From the cell containing the given text, extract its center point as [X, Y] coordinate. 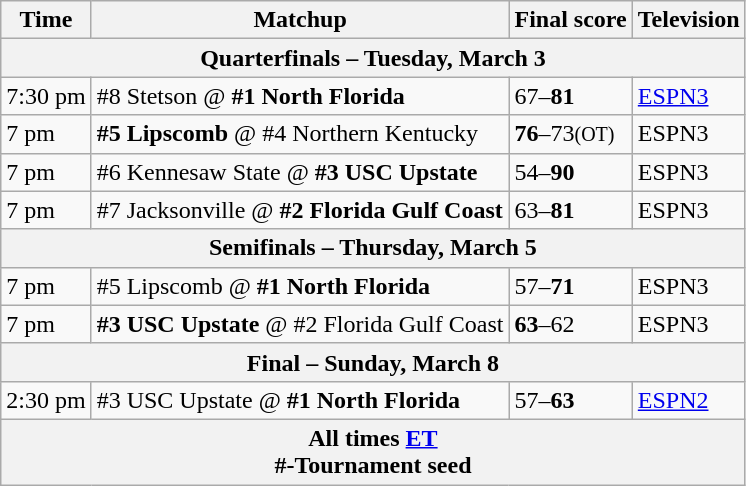
Final – Sunday, March 8 [373, 362]
Final score [570, 20]
57–71 [570, 286]
#6 Kennesaw State @ #3 USC Upstate [300, 172]
7:30 pm [46, 96]
Time [46, 20]
#8 Stetson @ #1 North Florida [300, 96]
Quarterfinals – Tuesday, March 3 [373, 58]
54–90 [570, 172]
Semifinals – Thursday, March 5 [373, 248]
63–62 [570, 324]
Television [688, 20]
#3 USC Upstate @ #1 North Florida [300, 400]
#5 Lipscomb @ #4 Northern Kentucky [300, 134]
Matchup [300, 20]
#7 Jacksonville @ #2 Florida Gulf Coast [300, 210]
2:30 pm [46, 400]
#5 Lipscomb @ #1 North Florida [300, 286]
ESPN2 [688, 400]
67–81 [570, 96]
All times ET#-Tournament seed [373, 452]
63–81 [570, 210]
76–73(OT) [570, 134]
#3 USC Upstate @ #2 Florida Gulf Coast [300, 324]
57–63 [570, 400]
